Search for the cell housing the specified text and yield its (x, y) center coordinate. 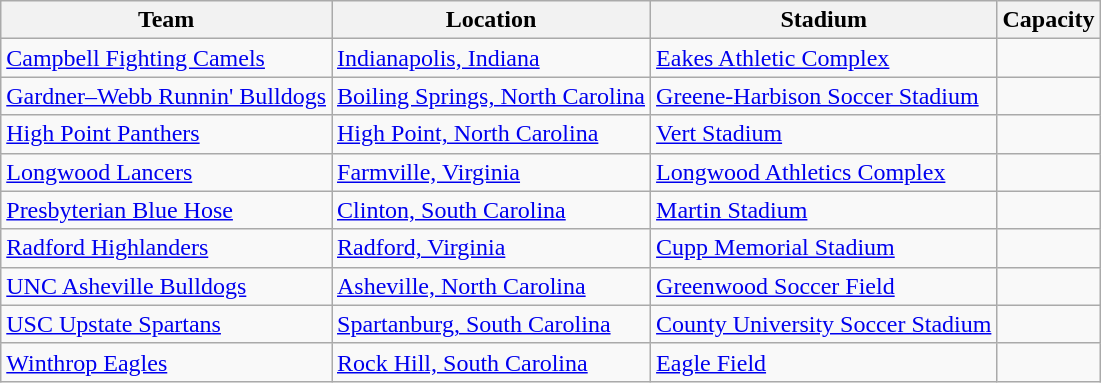
Asheville, North Carolina (492, 286)
Cupp Memorial Stadium (824, 248)
Indianapolis, Indiana (492, 58)
Presbyterian Blue Hose (166, 210)
Team (166, 20)
Spartanburg, South Carolina (492, 324)
Greene-Harbison Soccer Stadium (824, 96)
Location (492, 20)
Vert Stadium (824, 134)
Greenwood Soccer Field (824, 286)
Clinton, South Carolina (492, 210)
UNC Asheville Bulldogs (166, 286)
High Point Panthers (166, 134)
Eagle Field (824, 362)
County University Soccer Stadium (824, 324)
Martin Stadium (824, 210)
Winthrop Eagles (166, 362)
Stadium (824, 20)
High Point, North Carolina (492, 134)
Radford, Virginia (492, 248)
Longwood Athletics Complex (824, 172)
Campbell Fighting Camels (166, 58)
USC Upstate Spartans (166, 324)
Radford Highlanders (166, 248)
Rock Hill, South Carolina (492, 362)
Gardner–Webb Runnin' Bulldogs (166, 96)
Eakes Athletic Complex (824, 58)
Boiling Springs, North Carolina (492, 96)
Farmville, Virginia (492, 172)
Capacity (1048, 20)
Longwood Lancers (166, 172)
